Return the (x, y) coordinate for the center point of the cell that contains the specified text.  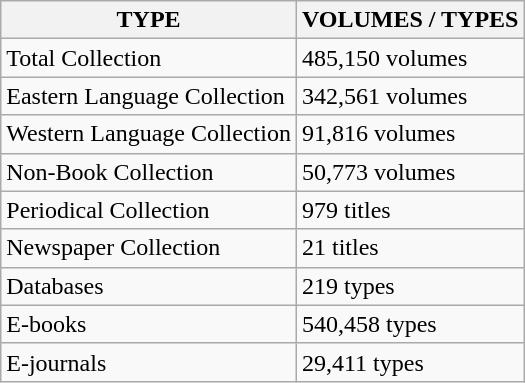
TYPE (149, 20)
21 titles (410, 248)
91,816 volumes (410, 134)
485,150 volumes (410, 58)
29,411 types (410, 362)
50,773 volumes (410, 172)
Total Collection (149, 58)
Eastern Language Collection (149, 96)
Western Language Collection (149, 134)
219 types (410, 286)
979 titles (410, 210)
E-books (149, 324)
VOLUMES / TYPES (410, 20)
E-journals (149, 362)
342,561 volumes (410, 96)
Periodical Collection (149, 210)
Non-Book Collection (149, 172)
540,458 types (410, 324)
Newspaper Collection (149, 248)
Databases (149, 286)
